Identify which cell holds the provided text, then report its [X, Y] central coordinate. 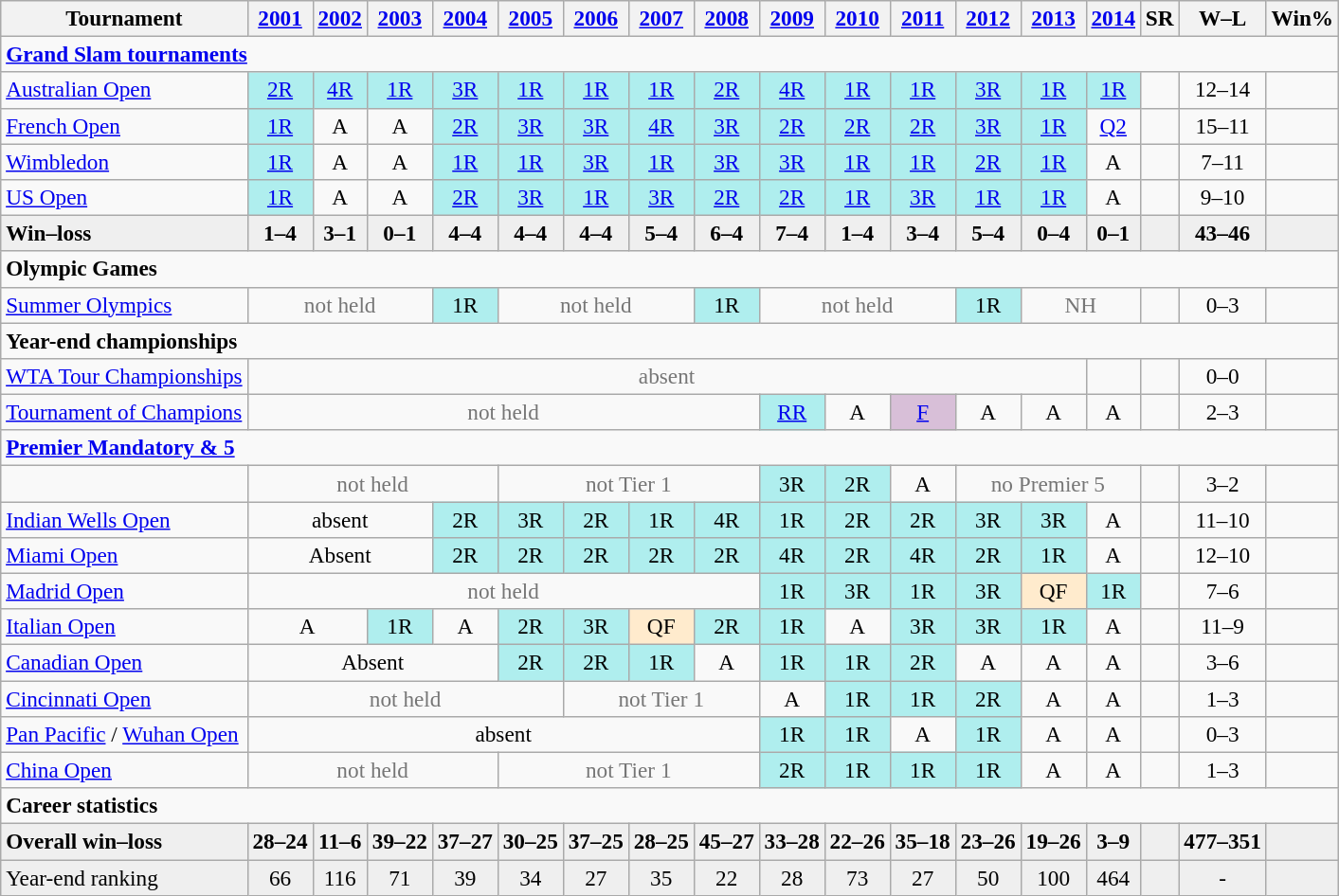
W–L [1222, 18]
Indian Wells Open [124, 519]
35 [661, 877]
Summer Olympics [124, 305]
Year-end championships [670, 340]
3–2 [1222, 483]
2009 [792, 18]
11–6 [339, 841]
43–46 [1222, 233]
37–25 [595, 841]
15–11 [1222, 126]
100 [1054, 877]
Win–loss [124, 233]
Olympic Games [670, 269]
China Open [124, 770]
7–11 [1222, 161]
22 [726, 877]
NH [1080, 305]
477–351 [1222, 841]
116 [339, 877]
30–25 [531, 841]
19–26 [1054, 841]
WTA Tour Championships [124, 376]
Grand Slam tournaments [670, 54]
Tournament of Champions [124, 412]
3–4 [923, 233]
2008 [726, 18]
7–6 [1222, 591]
Win% [1302, 18]
2004 [464, 18]
Australian Open [124, 90]
22–26 [857, 841]
Tournament [124, 18]
2002 [339, 18]
50 [987, 877]
Overall win–loss [124, 841]
12–14 [1222, 90]
9–10 [1222, 197]
39 [464, 877]
11–10 [1222, 519]
28 [792, 877]
7–4 [792, 233]
39–22 [400, 841]
33–28 [792, 841]
Canadian Open [124, 662]
2006 [595, 18]
3–1 [339, 233]
Cincinnati Open [124, 698]
2011 [923, 18]
28–24 [280, 841]
2–3 [1222, 412]
71 [400, 877]
SR [1160, 18]
11–9 [1222, 627]
2007 [661, 18]
Italian Open [124, 627]
45–27 [726, 841]
3–6 [1222, 662]
37–27 [464, 841]
Miami Open [124, 555]
Pan Pacific / Wuhan Open [124, 734]
66 [280, 877]
Wimbledon [124, 161]
- [1222, 877]
34 [531, 877]
73 [857, 877]
no Premier 5 [1048, 483]
US Open [124, 197]
2005 [531, 18]
Premier Mandatory & 5 [670, 448]
2014 [1113, 18]
0–4 [1054, 233]
Madrid Open [124, 591]
28–25 [661, 841]
Career statistics [670, 805]
464 [1113, 877]
12–10 [1222, 555]
2013 [1054, 18]
French Open [124, 126]
23–26 [987, 841]
0–0 [1222, 376]
35–18 [923, 841]
F [923, 412]
Q2 [1113, 126]
Year-end ranking [124, 877]
2012 [987, 18]
3–9 [1113, 841]
2010 [857, 18]
2003 [400, 18]
6–4 [726, 233]
RR [792, 412]
2001 [280, 18]
